Identify which cell holds the provided text, then report its [X, Y] central coordinate. 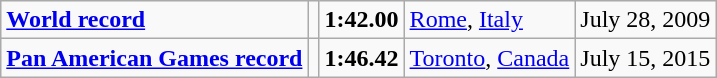
1:42.00 [362, 20]
July 15, 2015 [646, 58]
Toronto, Canada [490, 58]
Rome, Italy [490, 20]
July 28, 2009 [646, 20]
1:46.42 [362, 58]
World record [154, 20]
Pan American Games record [154, 58]
